From the cell containing the given text, extract its center point as (x, y) coordinate. 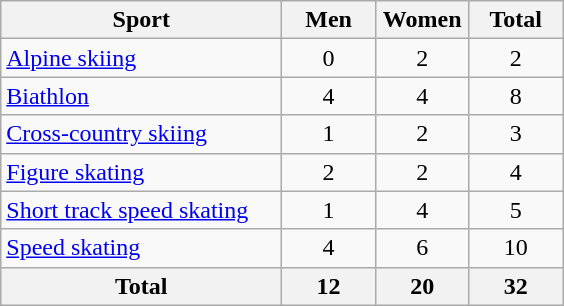
20 (422, 286)
Alpine skiing (142, 58)
12 (329, 286)
Women (422, 20)
10 (516, 248)
32 (516, 286)
Biathlon (142, 96)
6 (422, 248)
3 (516, 134)
Figure skating (142, 172)
Men (329, 20)
Cross-country skiing (142, 134)
Sport (142, 20)
0 (329, 58)
8 (516, 96)
Short track speed skating (142, 210)
5 (516, 210)
Speed skating (142, 248)
